For the text-containing cell, return its midpoint in (x, y) coordinate format. 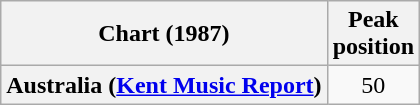
Australia (Kent Music Report) (164, 85)
Chart (1987) (164, 34)
50 (373, 85)
Peakposition (373, 34)
